Return the (X, Y) coordinate for the center point of the cell that contains the specified text.  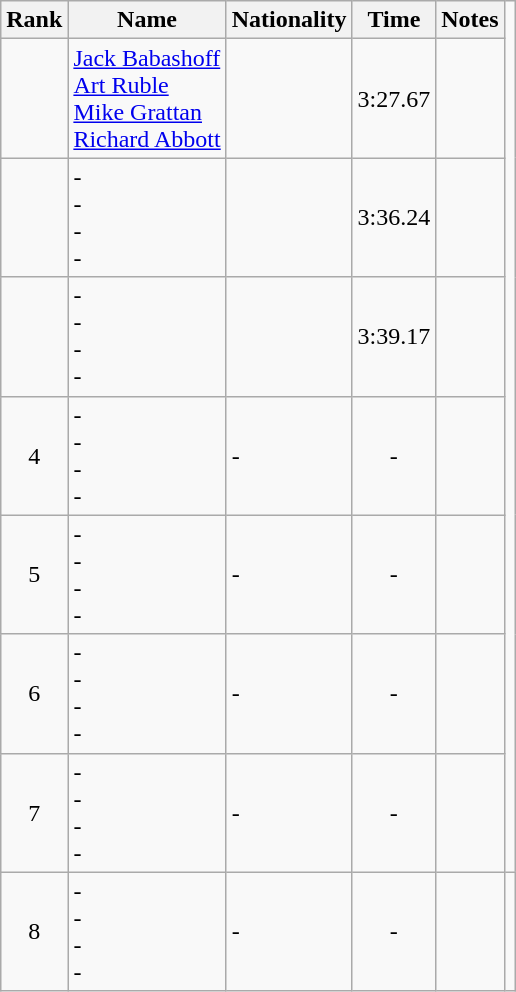
8 (34, 932)
3:39.17 (394, 336)
4 (34, 456)
Nationality (289, 20)
Notes (470, 20)
3:36.24 (394, 218)
Time (394, 20)
Name (147, 20)
Jack Babashoff Art Ruble Mike Grattan Richard Abbott (147, 98)
5 (34, 574)
Rank (34, 20)
3:27.67 (394, 98)
7 (34, 812)
6 (34, 694)
